Identify which cell holds the provided text, then report its (x, y) central coordinate. 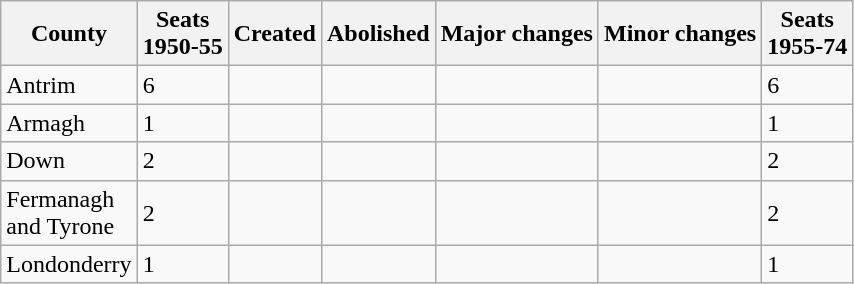
Minor changes (680, 34)
Seats1955-74 (808, 34)
Armagh (69, 123)
County (69, 34)
Major changes (516, 34)
Londonderry (69, 264)
Antrim (69, 85)
Down (69, 161)
Created (274, 34)
Fermanaghand Tyrone (69, 212)
Abolished (378, 34)
Seats1950-55 (182, 34)
